Identify which cell holds the provided text, then report its (x, y) central coordinate. 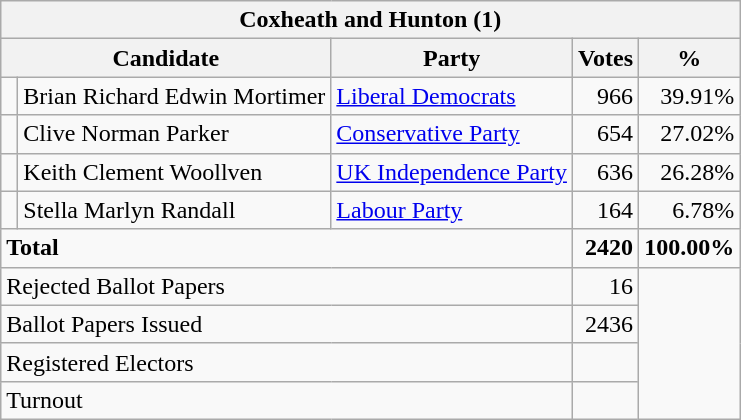
636 (605, 172)
UK Independence Party (452, 172)
Candidate (166, 58)
Party (452, 58)
Brian Richard Edwin Mortimer (174, 96)
27.02% (690, 134)
100.00% (690, 248)
16 (605, 286)
Total (287, 248)
Stella Marlyn Randall (174, 210)
Registered Electors (287, 362)
% (690, 58)
6.78% (690, 210)
Rejected Ballot Papers (287, 286)
966 (605, 96)
26.28% (690, 172)
Coxheath and Hunton (1) (370, 20)
Clive Norman Parker (174, 134)
Votes (605, 58)
164 (605, 210)
654 (605, 134)
2420 (605, 248)
39.91% (690, 96)
Liberal Democrats (452, 96)
Labour Party (452, 210)
2436 (605, 324)
Conservative Party (452, 134)
Ballot Papers Issued (287, 324)
Turnout (287, 400)
Keith Clement Woollven (174, 172)
